Detect which cell encompasses the target text, then output its (X, Y) center coordinate. 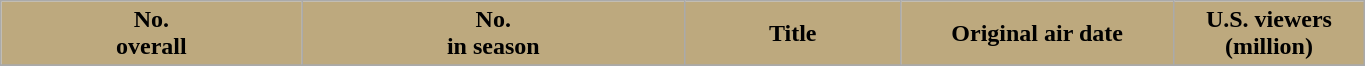
Title (793, 34)
U.S. viewers(million) (1268, 34)
Original air date (1038, 34)
No.overall (152, 34)
No.in season (494, 34)
